Output the (X, Y) coordinate of the center of the cell containing the given text.  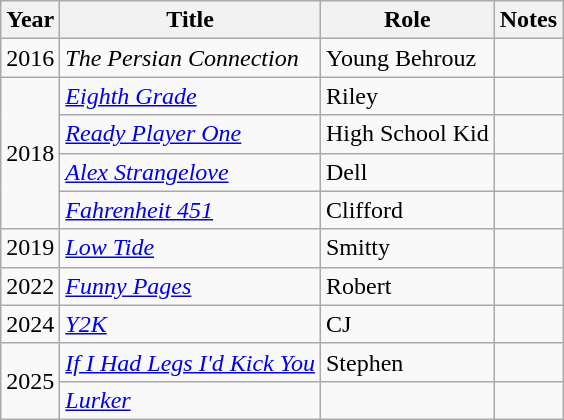
Clifford (407, 210)
2024 (30, 324)
2016 (30, 58)
Notes (528, 20)
2019 (30, 248)
Robert (407, 286)
Smitty (407, 248)
The Persian Connection (190, 58)
Year (30, 20)
Fahrenheit 451 (190, 210)
Y2K (190, 324)
Funny Pages (190, 286)
High School Kid (407, 134)
2018 (30, 153)
Ready Player One (190, 134)
Stephen (407, 362)
Alex Strangelove (190, 172)
If I Had Legs I'd Kick You (190, 362)
Lurker (190, 400)
Young Behrouz (407, 58)
2022 (30, 286)
Title (190, 20)
Role (407, 20)
Riley (407, 96)
2025 (30, 381)
Dell (407, 172)
Low Tide (190, 248)
CJ (407, 324)
Eighth Grade (190, 96)
